Identify which cell holds the provided text, then report its [X, Y] central coordinate. 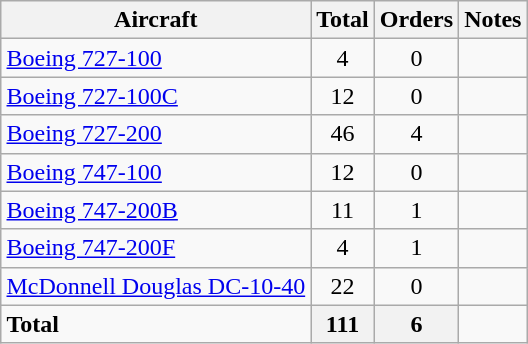
Boeing 747-100 [156, 172]
6 [416, 324]
Boeing 727-200 [156, 134]
Boeing 747-200B [156, 210]
Boeing 727-100 [156, 58]
22 [343, 286]
Boeing 747-200F [156, 248]
Notes [493, 20]
111 [343, 324]
Boeing 727-100C [156, 96]
11 [343, 210]
McDonnell Douglas DC-10-40 [156, 286]
Orders [416, 20]
Aircraft [156, 20]
46 [343, 134]
